Scan for the cell matching the given text and deliver its (x, y) coordinate at center. 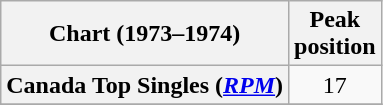
Chart (1973–1974) (145, 34)
17 (335, 85)
Peakposition (335, 34)
Canada Top Singles (RPM) (145, 85)
